Scan for the cell matching the given text and deliver its [X, Y] coordinate at center. 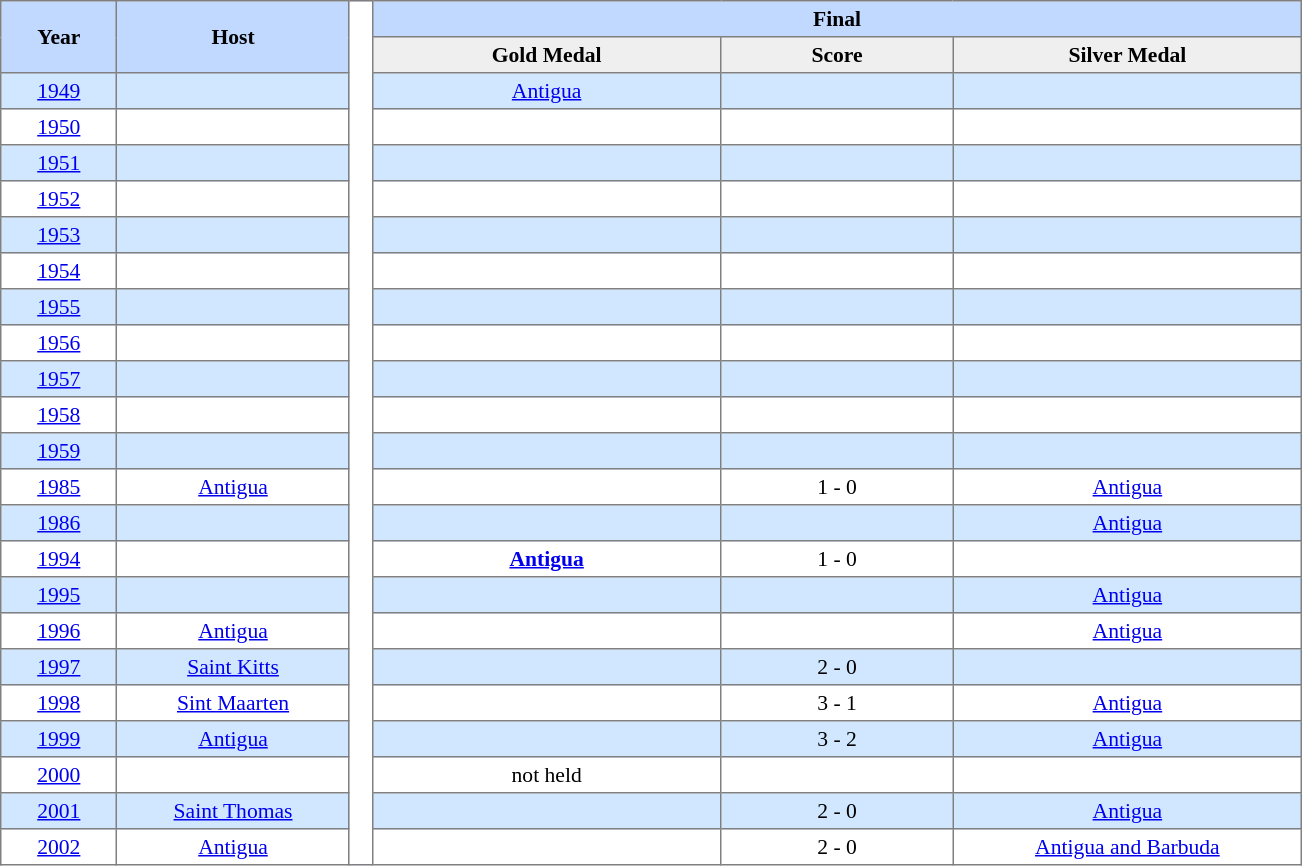
Year [59, 37]
2002 [59, 847]
1954 [59, 271]
1955 [59, 307]
1953 [59, 235]
2000 [59, 775]
not held [546, 775]
1956 [59, 343]
1952 [59, 199]
1994 [59, 559]
1959 [59, 451]
1949 [59, 91]
3 - 1 [837, 703]
Gold Medal [546, 55]
Antigua and Barbuda [1128, 847]
1999 [59, 739]
1957 [59, 379]
1958 [59, 415]
1985 [59, 487]
2001 [59, 811]
1996 [59, 631]
Silver Medal [1128, 55]
Sint Maarten [233, 703]
3 - 2 [837, 739]
Host [233, 37]
Saint Thomas [233, 811]
Final [836, 19]
1997 [59, 667]
Saint Kitts [233, 667]
1995 [59, 595]
1986 [59, 523]
Score [837, 55]
1950 [59, 127]
1998 [59, 703]
1951 [59, 163]
